Pinpoint the cell where the given text exists, returning its (x, y) midpoint coordinate. 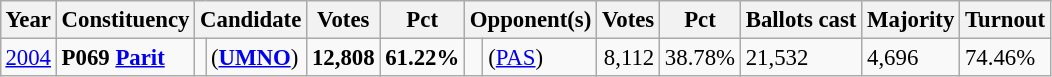
12,808 (344, 57)
Constituency (125, 20)
2004 (28, 57)
38.78% (700, 57)
Ballots cast (800, 20)
74.46% (1006, 57)
(PAS) (540, 57)
Candidate (251, 20)
Opponent(s) (530, 20)
Year (28, 20)
Majority (911, 20)
61.22% (422, 57)
8,112 (628, 57)
P069 Parit (125, 57)
Turnout (1006, 20)
(UMNO) (256, 57)
21,532 (800, 57)
4,696 (911, 57)
